Determine the [x, y] coordinate at the center of the cell enclosing the given text.  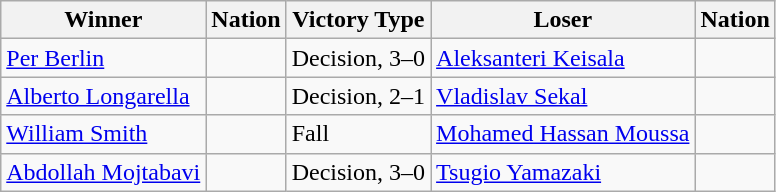
Victory Type [358, 20]
Aleksanteri Keisala [563, 58]
Tsugio Yamazaki [563, 172]
Decision, 2–1 [358, 96]
Alberto Longarella [104, 96]
William Smith [104, 134]
Fall [358, 134]
Per Berlin [104, 58]
Mohamed Hassan Moussa [563, 134]
Abdollah Mojtabavi [104, 172]
Loser [563, 20]
Winner [104, 20]
Vladislav Sekal [563, 96]
